Locate the cell with the specified text and output its [X, Y] center coordinate. 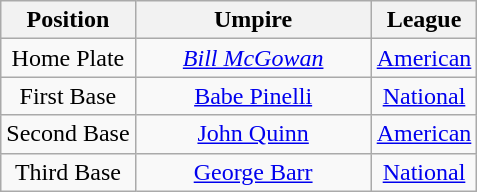
Third Base [68, 172]
Position [68, 20]
Bill McGowan [253, 58]
Babe Pinelli [253, 96]
League [424, 20]
Second Base [68, 134]
Home Plate [68, 58]
George Barr [253, 172]
Umpire [253, 20]
John Quinn [253, 134]
First Base [68, 96]
